Provide the (X, Y) coordinate of the cell's center where the given text is located.  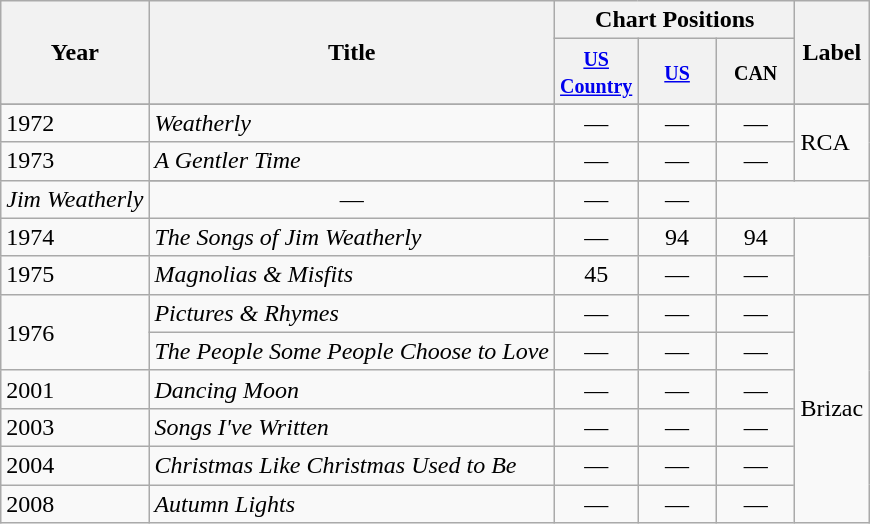
CAN (756, 72)
2001 (75, 389)
Year (75, 52)
Pictures & Rhymes (352, 313)
Title (352, 52)
Label (832, 52)
1975 (75, 275)
1972 (75, 123)
1973 (75, 161)
Jim Weatherly (75, 199)
2008 (75, 503)
Christmas Like Christmas Used to Be (352, 465)
The Songs of Jim Weatherly (352, 237)
The People Some People Choose to Love (352, 351)
US (678, 72)
US Country (596, 72)
Weatherly (352, 123)
2003 (75, 427)
2004 (75, 465)
A Gentler Time (352, 161)
Magnolias & Misfits (352, 275)
Brizac (832, 408)
Chart Positions (675, 20)
RCA (832, 142)
45 (596, 275)
Dancing Moon (352, 389)
1976 (75, 332)
1974 (75, 237)
Autumn Lights (352, 503)
Songs I've Written (352, 427)
